Scan for the cell matching the given text and deliver its (X, Y) coordinate at center. 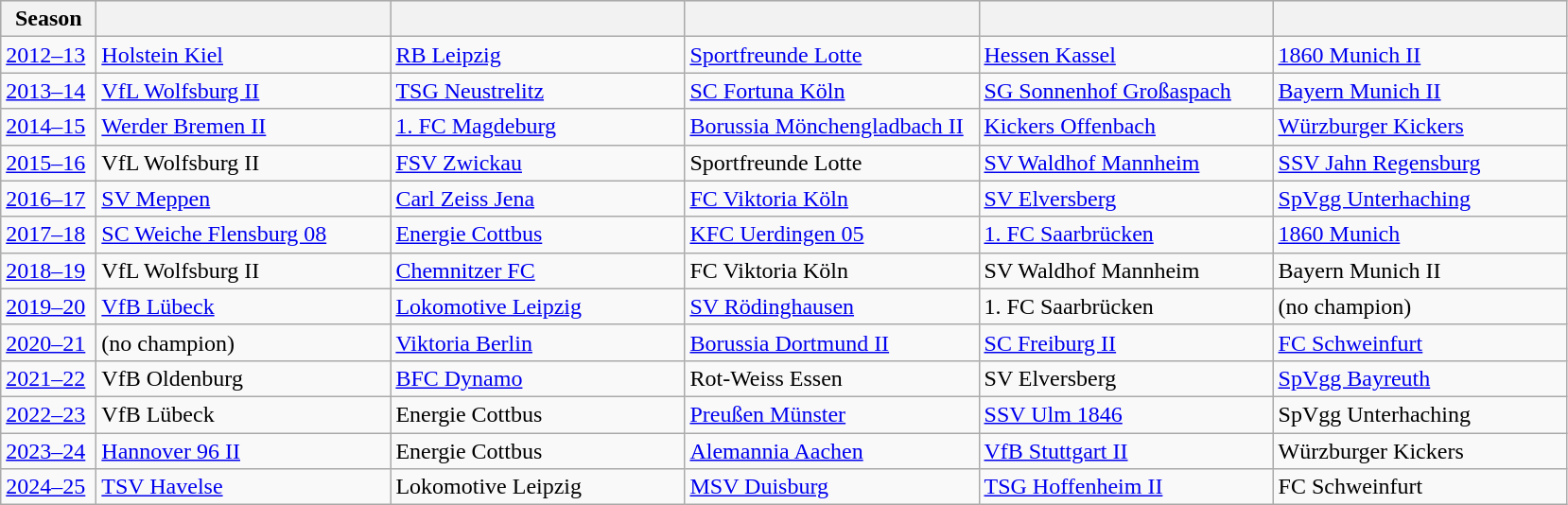
Chemnitzer FC (537, 270)
2014–15 (49, 127)
SC Freiburg II (1125, 342)
VfB Stuttgart II (1125, 451)
Werder Bremen II (244, 127)
2016–17 (49, 199)
Season (49, 19)
VfB Oldenburg (244, 378)
RB Leipzig (537, 55)
2019–20 (49, 306)
MSV Duisburg (832, 487)
2013–14 (49, 91)
1860 Munich (1420, 235)
Carl Zeiss Jena (537, 199)
2017–18 (49, 235)
SSV Ulm 1846 (1125, 414)
SSV Jahn Regensburg (1420, 163)
BFC Dynamo (537, 378)
SV Meppen (244, 199)
TSV Havelse (244, 487)
SV Rödinghausen (832, 306)
1. FC Magdeburg (537, 127)
Viktoria Berlin (537, 342)
2018–19 (49, 270)
Hannover 96 II (244, 451)
1860 Munich II (1420, 55)
Holstein Kiel (244, 55)
SG Sonnenhof Großaspach (1125, 91)
Preußen Münster (832, 414)
SpVgg Bayreuth (1420, 378)
Alemannia Aachen (832, 451)
2023–24 (49, 451)
Borussia Mönchengladbach II (832, 127)
TSG Neustrelitz (537, 91)
TSG Hoffenheim II (1125, 487)
SC Fortuna Köln (832, 91)
2015–16 (49, 163)
FSV Zwickau (537, 163)
Kickers Offenbach (1125, 127)
2012–13 (49, 55)
Hessen Kassel (1125, 55)
Rot-Weiss Essen (832, 378)
SC Weiche Flensburg 08 (244, 235)
2020–21 (49, 342)
KFC Uerdingen 05 (832, 235)
2021–22 (49, 378)
Borussia Dortmund II (832, 342)
2022–23 (49, 414)
2024–25 (49, 487)
